Locate the cell with the specified text and output its [x, y] center coordinate. 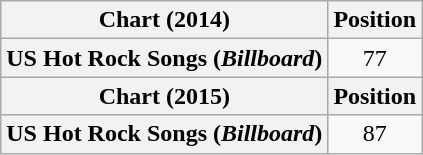
Chart (2015) [164, 96]
Chart (2014) [164, 20]
87 [375, 134]
77 [375, 58]
